Determine the [X, Y] coordinate at the center of the cell enclosing the given text.  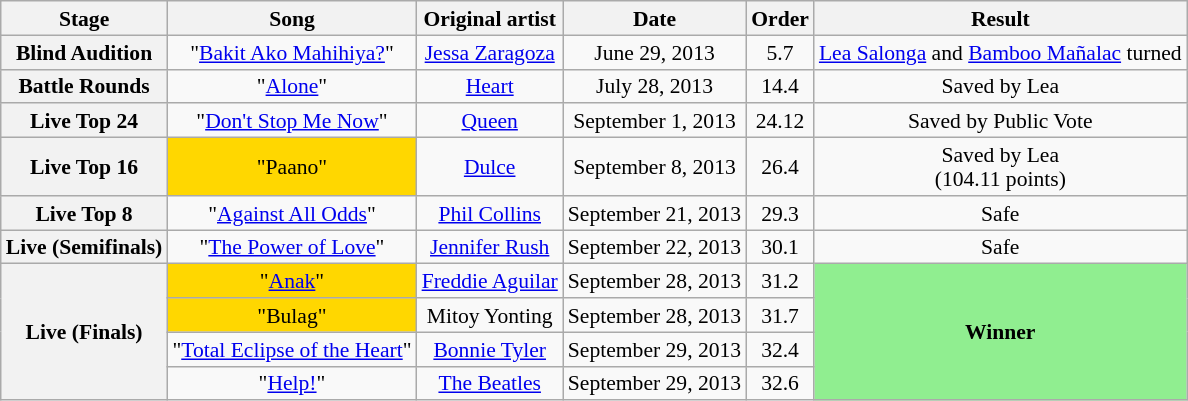
"Anak" [292, 281]
"Total Eclipse of the Heart" [292, 349]
June 29, 2013 [654, 52]
"Bakit Ako Mahihiya?" [292, 52]
5.7 [780, 52]
Mitoy Yonting [490, 315]
29.3 [780, 213]
32.6 [780, 383]
30.1 [780, 247]
"Against All Odds" [292, 213]
Order [780, 18]
September 1, 2013 [654, 121]
Saved by Lea [1000, 86]
Battle Rounds [84, 86]
July 28, 2013 [654, 86]
Stage [84, 18]
31.7 [780, 315]
"Don't Stop Me Now" [292, 121]
Heart [490, 86]
Jennifer Rush [490, 247]
September 22, 2013 [654, 247]
Freddie Aguilar [490, 281]
Live (Semifinals) [84, 247]
Blind Audition [84, 52]
Bonnie Tyler [490, 349]
Phil Collins [490, 213]
Saved by Lea (104.11 points) [1000, 167]
September 8, 2013 [654, 167]
Saved by Public Vote [1000, 121]
"The Power of Love" [292, 247]
31.2 [780, 281]
Live (Finals) [84, 332]
Live Top 24 [84, 121]
"Bulag" [292, 315]
"Paano" [292, 167]
September 21, 2013 [654, 213]
Lea Salonga and Bamboo Mañalac turned [1000, 52]
32.4 [780, 349]
Winner [1000, 332]
Live Top 8 [84, 213]
Song [292, 18]
Date [654, 18]
The Beatles [490, 383]
Dulce [490, 167]
Jessa Zaragoza [490, 52]
Original artist [490, 18]
Live Top 16 [84, 167]
26.4 [780, 167]
24.12 [780, 121]
Result [1000, 18]
"Alone" [292, 86]
Queen [490, 121]
14.4 [780, 86]
"Help!" [292, 383]
